Search for the cell housing the specified text and yield its (X, Y) center coordinate. 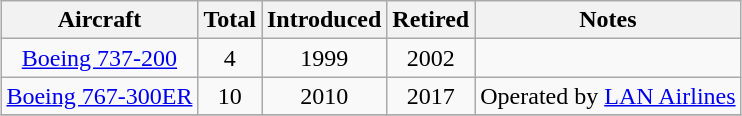
10 (230, 96)
Boeing 767-300ER (100, 96)
Total (230, 20)
Boeing 737-200 (100, 58)
2002 (431, 58)
Operated by LAN Airlines (608, 96)
1999 (324, 58)
2010 (324, 96)
4 (230, 58)
2017 (431, 96)
Notes (608, 20)
Retired (431, 20)
Aircraft (100, 20)
Introduced (324, 20)
